Find where the given text appears and provide that cell's center as [X, Y] coordinate. 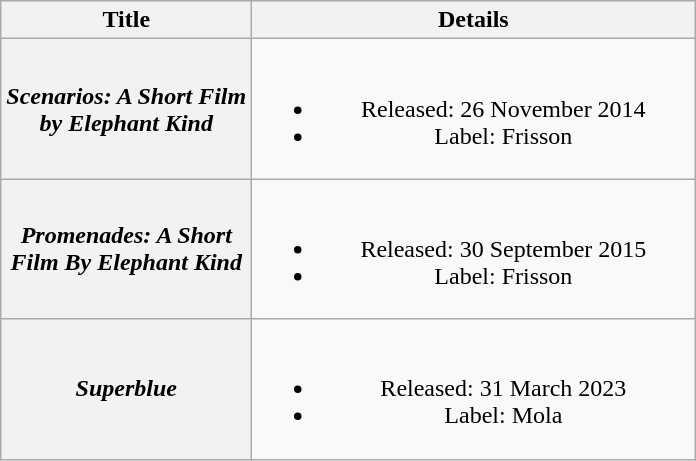
Released: 30 September 2015Label: Frisson [474, 249]
Superblue [126, 389]
Title [126, 20]
Scenarios: A Short Film by Elephant Kind [126, 109]
Released: 31 March 2023Label: Mola [474, 389]
Promenades: A Short Film By Elephant Kind [126, 249]
Released: 26 November 2014Label: Frisson [474, 109]
Details [474, 20]
